Return the (x, y) coordinate for the center point of the cell that contains the specified text.  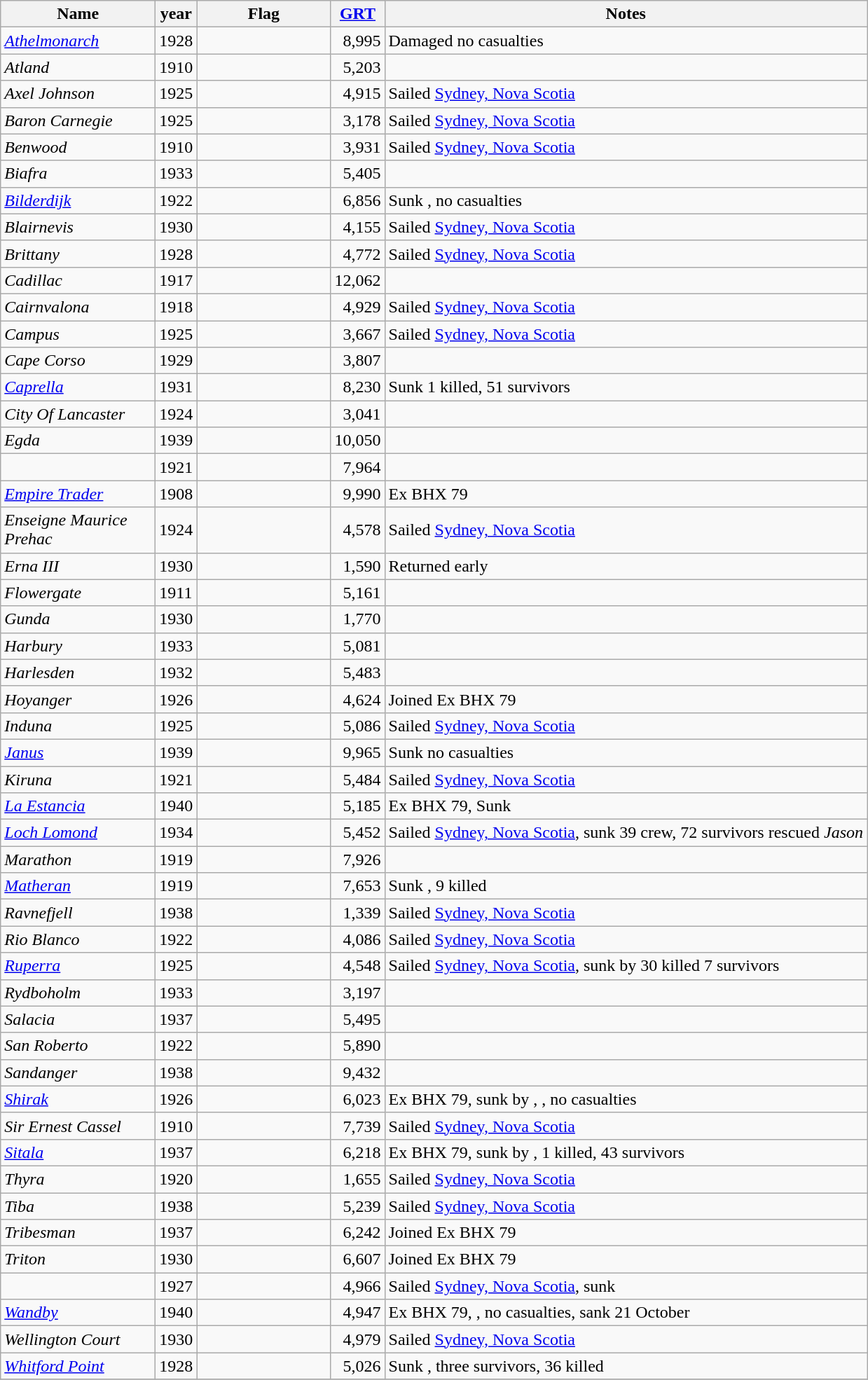
1934 (177, 833)
Sunk , no casualties (626, 200)
Loch Lomond (78, 833)
8,230 (357, 387)
Caprella (78, 387)
Sunk , 9 killed (626, 886)
Baron Carnegie (78, 120)
1,770 (357, 619)
San Roberto (78, 1046)
1920 (177, 1179)
Empire Trader (78, 494)
9,965 (357, 752)
1918 (177, 307)
Flowergate (78, 593)
1,655 (357, 1179)
9,432 (357, 1072)
3,807 (357, 361)
1908 (177, 494)
Damaged no casualties (626, 41)
4,086 (357, 939)
3,197 (357, 993)
1932 (177, 672)
1927 (177, 1286)
5,405 (357, 174)
5,161 (357, 593)
Triton (78, 1260)
Returned early (626, 566)
1929 (177, 361)
Induna (78, 726)
Athelmonarch (78, 41)
6,856 (357, 200)
Salacia (78, 1019)
3,178 (357, 120)
Harlesden (78, 672)
Notes (626, 14)
1931 (177, 387)
Ruperra (78, 966)
6,607 (357, 1260)
5,890 (357, 1046)
7,964 (357, 467)
3,931 (357, 147)
Sailed Sydney, Nova Scotia, sunk 39 crew, 72 survivors rescued Jason (626, 833)
4,155 (357, 227)
Rio Blanco (78, 939)
7,739 (357, 1126)
Hoyanger (78, 699)
Ex BHX 79, , no casualties, sank 21 October (626, 1313)
Cairnvalona (78, 307)
Axel Johnson (78, 94)
4,624 (357, 699)
3,667 (357, 334)
Benwood (78, 147)
Ravnefjell (78, 913)
Thyra (78, 1179)
4,947 (357, 1313)
10,050 (357, 441)
Sir Ernest Cassel (78, 1126)
Ex BHX 79, sunk by , 1 killed, 43 survivors (626, 1152)
5,086 (357, 726)
Cadillac (78, 280)
Kiruna (78, 780)
1911 (177, 593)
4,929 (357, 307)
Ex BHX 79 (626, 494)
Blairnevis (78, 227)
4,979 (357, 1339)
Erna III (78, 566)
Sunk no casualties (626, 752)
7,653 (357, 886)
Rydboholm (78, 993)
12,062 (357, 280)
Cape Corso (78, 361)
Marathon (78, 860)
GRT (357, 14)
City Of Lancaster (78, 414)
Name (78, 14)
8,995 (357, 41)
4,915 (357, 94)
5,081 (357, 646)
9,990 (357, 494)
Wellington Court (78, 1339)
6,023 (357, 1099)
Biafra (78, 174)
5,452 (357, 833)
5,484 (357, 780)
6,218 (357, 1152)
year (177, 14)
Egda (78, 441)
Tiba (78, 1206)
Sunk , three survivors, 36 killed (626, 1366)
Atland (78, 67)
Shirak (78, 1099)
5,495 (357, 1019)
Enseigne Maurice Prehac (78, 530)
5,185 (357, 806)
Whitford Point (78, 1366)
Bilderdijk (78, 200)
5,203 (357, 67)
4,548 (357, 966)
Sandanger (78, 1072)
La Estancia (78, 806)
Janus (78, 752)
1,590 (357, 566)
7,926 (357, 860)
Brittany (78, 254)
Ex BHX 79, sunk by , , no casualties (626, 1099)
Sunk 1 killed, 51 survivors (626, 387)
Campus (78, 334)
Matheran (78, 886)
Sailed Sydney, Nova Scotia, sunk (626, 1286)
Flag (263, 14)
5,483 (357, 672)
6,242 (357, 1233)
Sailed Sydney, Nova Scotia, sunk by 30 killed 7 survivors (626, 966)
Tribesman (78, 1233)
3,041 (357, 414)
Sitala (78, 1152)
4,772 (357, 254)
Wandby (78, 1313)
1,339 (357, 913)
4,966 (357, 1286)
Harbury (78, 646)
5,026 (357, 1366)
Ex BHX 79, Sunk (626, 806)
Gunda (78, 619)
1917 (177, 280)
4,578 (357, 530)
5,239 (357, 1206)
